Locate the cell with the specified text and output its (X, Y) center coordinate. 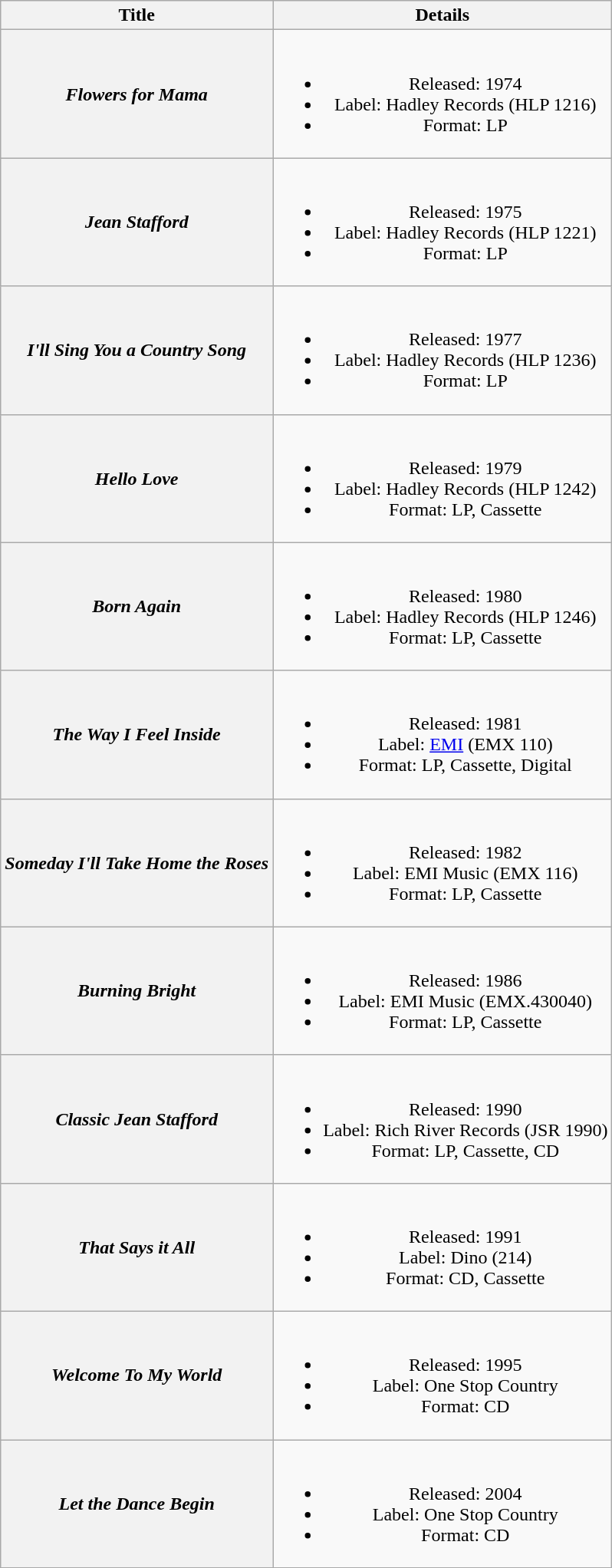
Released: 2004Label: One Stop CountryFormat: CD (443, 1504)
Hello Love (137, 479)
Born Again (137, 606)
That Says it All (137, 1247)
Released: 1991Label: Dino (214)Format: CD, Cassette (443, 1247)
Released: 1995Label: One Stop CountryFormat: CD (443, 1375)
Released: 1982Label: EMI Music (EMX 116)Format: LP, Cassette (443, 862)
Let the Dance Begin (137, 1504)
Details (443, 15)
Flowers for Mama (137, 94)
Title (137, 15)
Classic Jean Stafford (137, 1118)
Burning Bright (137, 991)
Someday I'll Take Home the Roses (137, 862)
Welcome To My World (137, 1375)
Jean Stafford (137, 222)
Released: 1979Label: Hadley Records (HLP 1242)Format: LP, Cassette (443, 479)
Released: 1977Label: Hadley Records (HLP 1236)Format: LP (443, 350)
I'll Sing You a Country Song (137, 350)
Released: 1980Label: Hadley Records (HLP 1246)Format: LP, Cassette (443, 606)
Released: 1990Label: Rich River Records (JSR 1990)Format: LP, Cassette, CD (443, 1118)
Released: 1974Label: Hadley Records (HLP 1216)Format: LP (443, 94)
The Way I Feel Inside (137, 735)
Released: 1975Label: Hadley Records (HLP 1221)Format: LP (443, 222)
Released: 1981Label: EMI (EMX 110)Format: LP, Cassette, Digital (443, 735)
Released: 1986Label: EMI Music (EMX.430040)Format: LP, Cassette (443, 991)
